Capture the cell that displays the provided text and extract its (x, y) central coordinate. 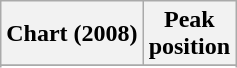
Peakposition (189, 34)
Chart (2008) (72, 34)
